Provide the (x, y) coordinate of the cell's center where the given text is located.  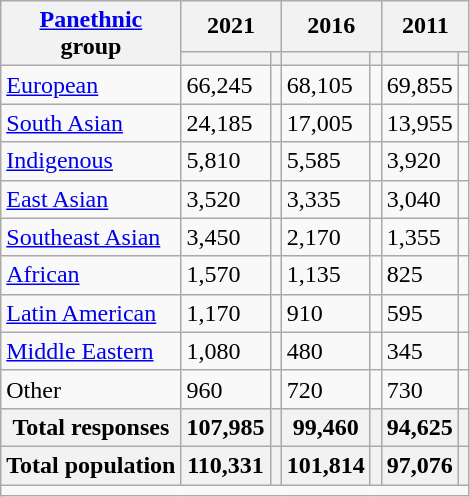
1,170 (226, 313)
3,450 (226, 237)
110,331 (226, 465)
Indigenous (91, 161)
2011 (425, 26)
Panethnicgroup (91, 34)
480 (326, 351)
2,170 (326, 237)
1,080 (226, 351)
3,520 (226, 199)
1,135 (326, 275)
African (91, 275)
69,855 (420, 85)
Total population (91, 465)
595 (420, 313)
94,625 (420, 427)
345 (420, 351)
720 (326, 389)
Southeast Asian (91, 237)
24,185 (226, 123)
European (91, 85)
3,335 (326, 199)
68,105 (326, 85)
3,920 (420, 161)
1,570 (226, 275)
5,810 (226, 161)
825 (420, 275)
960 (226, 389)
3,040 (420, 199)
Middle Eastern (91, 351)
Total responses (91, 427)
101,814 (326, 465)
107,985 (226, 427)
97,076 (420, 465)
5,585 (326, 161)
Latin American (91, 313)
1,355 (420, 237)
99,460 (326, 427)
66,245 (226, 85)
2021 (231, 26)
17,005 (326, 123)
2016 (331, 26)
13,955 (420, 123)
South Asian (91, 123)
East Asian (91, 199)
730 (420, 389)
910 (326, 313)
Other (91, 389)
